For the text-containing cell, return its midpoint in [x, y] coordinate format. 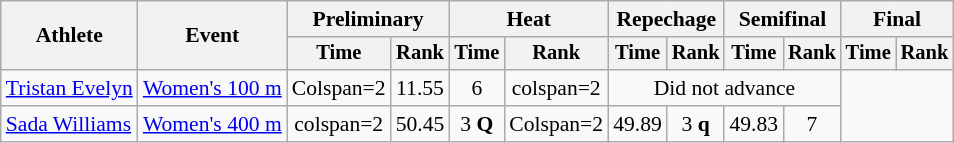
50.45 [420, 124]
7 [812, 124]
11.55 [420, 88]
Women's 400 m [212, 124]
Tristan Evelyn [70, 88]
Final [897, 19]
Did not advance [724, 88]
3 q [696, 124]
Women's 100 m [212, 88]
6 [476, 88]
Sada Williams [70, 124]
Repechage [666, 19]
Event [212, 36]
Preliminary [368, 19]
3 Q [476, 124]
Athlete [70, 36]
49.83 [754, 124]
49.89 [638, 124]
Heat [528, 19]
Semifinal [782, 19]
